Extract the [x, y] coordinate from the center of the cell holding the provided text.  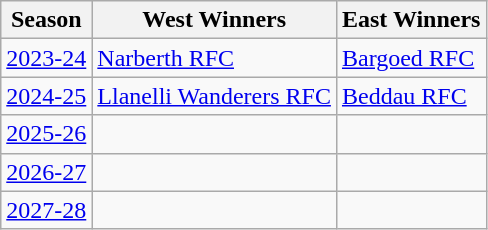
2025-26 [46, 134]
Beddau RFC [411, 96]
West Winners [214, 20]
2023-24 [46, 58]
2027-28 [46, 210]
Season [46, 20]
Narberth RFC [214, 58]
2026-27 [46, 172]
2024-25 [46, 96]
Bargoed RFC [411, 58]
East Winners [411, 20]
Llanelli Wanderers RFC [214, 96]
